Detect which cell encompasses the target text, then output its [x, y] center coordinate. 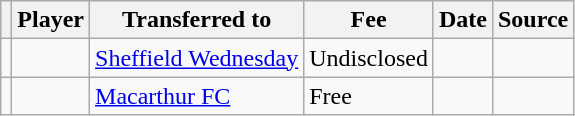
Sheffield Wednesday [197, 58]
Fee [369, 20]
Transferred to [197, 20]
Player [51, 20]
Free [369, 96]
Macarthur FC [197, 96]
Source [532, 20]
Date [462, 20]
Undisclosed [369, 58]
